Scan for the cell matching the given text and deliver its [X, Y] coordinate at center. 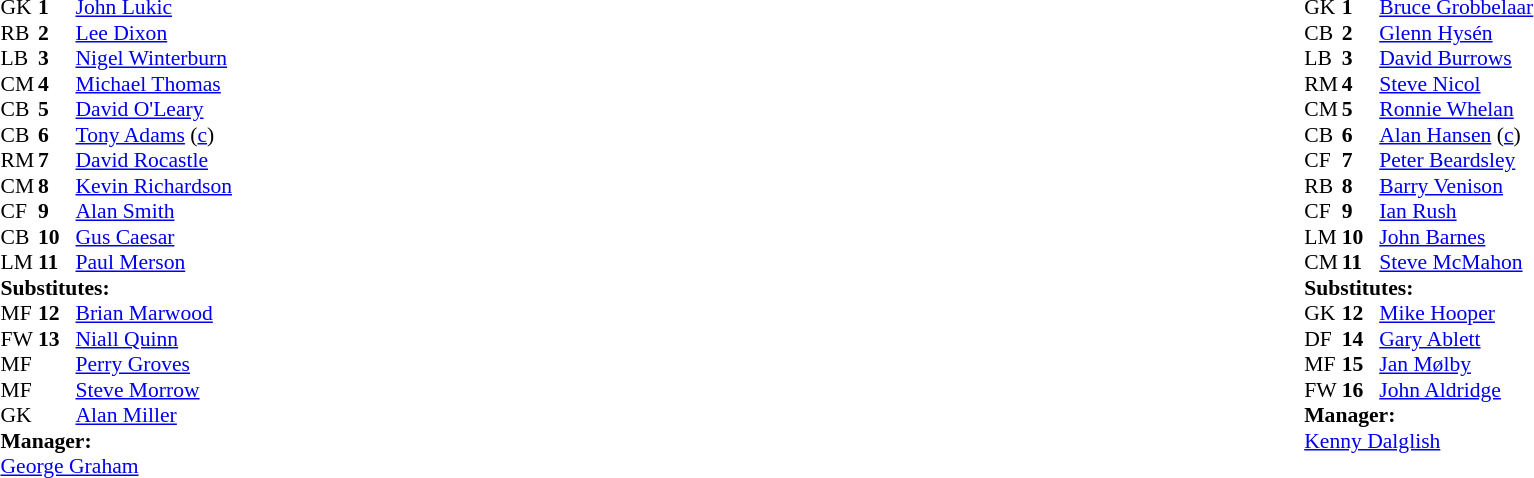
John Barnes [1456, 237]
Michael Thomas [154, 84]
Mike Hooper [1456, 313]
Tony Adams (c) [154, 135]
Alan Smith [154, 211]
13 [57, 339]
Lee Dixon [154, 33]
Ian Rush [1456, 211]
Jan Mølby [1456, 365]
15 [1361, 365]
DF [1323, 339]
Peter Beardsley [1456, 161]
Steve Nicol [1456, 84]
Kenny Dalglish [1418, 441]
Perry Groves [154, 365]
Glenn Hysén [1456, 33]
Alan Miller [154, 415]
Kevin Richardson [154, 186]
Gary Ablett [1456, 339]
Gus Caesar [154, 237]
John Aldridge [1456, 390]
Steve Morrow [154, 390]
David O'Leary [154, 109]
14 [1361, 339]
Nigel Winterburn [154, 59]
David Rocastle [154, 161]
David Burrows [1456, 59]
Alan Hansen (c) [1456, 135]
16 [1361, 390]
Paul Merson [154, 263]
Brian Marwood [154, 313]
Ronnie Whelan [1456, 109]
Niall Quinn [154, 339]
Barry Venison [1456, 186]
Steve McMahon [1456, 263]
